Identify which cell holds the provided text, then report its (x, y) central coordinate. 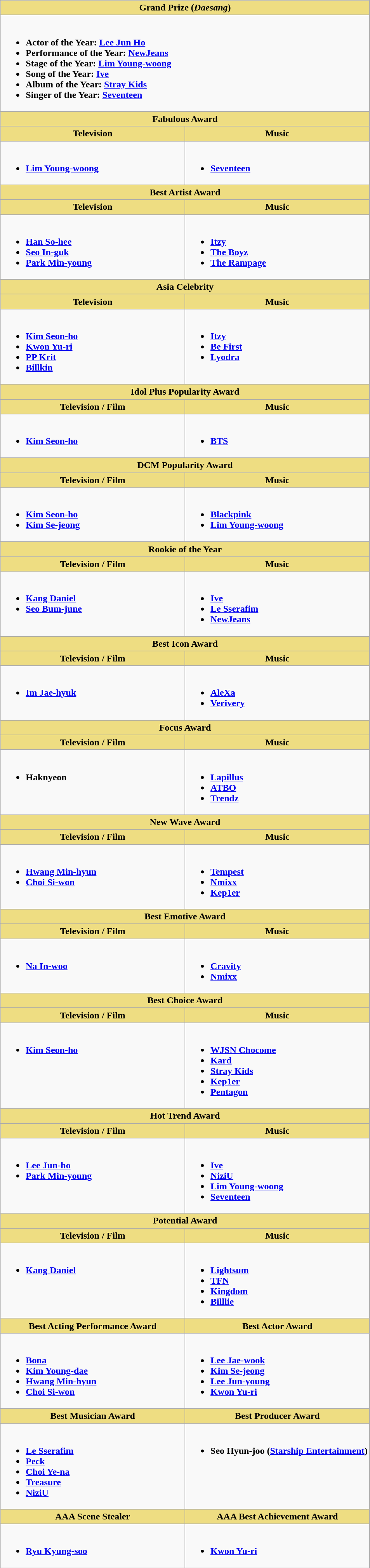
Na In-woo (93, 966)
Best Artist Award (185, 192)
Potential Award (185, 1221)
Lee Jae-wookKim Se-jeongLee Jun-youngKwon Yu-ri (278, 1371)
AAA Scene Stealer (93, 1517)
Best Acting Performance Award (93, 1326)
Itzy The BoyzThe Rampage (278, 247)
IveLe SserafimNewJeans (278, 604)
WJSN ChocomeKardStray KidsKep1erPentagon (278, 1066)
Kim Seon-hoKwon Yu-riPP KritBillkin (93, 346)
ItzyBe First Lyodra (278, 346)
Idol Plus Popularity Award (185, 392)
Im Jae-hyuk (93, 693)
Haknyeon (93, 782)
BlackpinkLim Young-woong (278, 515)
AleXaVerivery (278, 693)
Han So-heeSeo In-gukPark Min-young (93, 247)
BTS (278, 436)
BonaKim Young-daeHwang Min-hyunChoi Si-won (93, 1371)
Seo Hyun-joo (Starship Entertainment) (278, 1466)
Asia Celebrity (185, 287)
Best Actor Award (278, 1326)
Hot Trend Award (185, 1116)
Seventeen (278, 163)
CravityNmixx (278, 966)
Kang DanielSeo Bum-june (93, 604)
IveNiziULim Young-woongSeventeen (278, 1176)
Grand Prize (Daesang) (185, 8)
Best Producer Award (278, 1416)
Kang Daniel (93, 1281)
Best Choice Award (185, 1001)
Kim Seon-hoKim Se-jeong (93, 515)
Lim Young-woong (93, 163)
Best Icon Award (185, 644)
Focus Award (185, 727)
TempestNmixxKep1er (278, 877)
Ryu Kyung-soo (93, 1546)
Best Emotive Award (185, 917)
LapillusATBOTrendz (278, 782)
DCM Popularity Award (185, 465)
Rookie of the Year (185, 549)
New Wave Award (185, 822)
Le SserafimPeckChoi Ye-naTreasureNiziU (93, 1466)
AAA Best Achievement Award (278, 1517)
Fabulous Award (185, 119)
Best Musician Award (93, 1416)
LightsumTFNKingdomBilllie (278, 1281)
Hwang Min-hyunChoi Si-won (93, 877)
Kwon Yu-ri (278, 1546)
Lee Jun-hoPark Min-young (93, 1176)
